Return the [x, y] coordinate for the center point of the cell that contains the specified text.  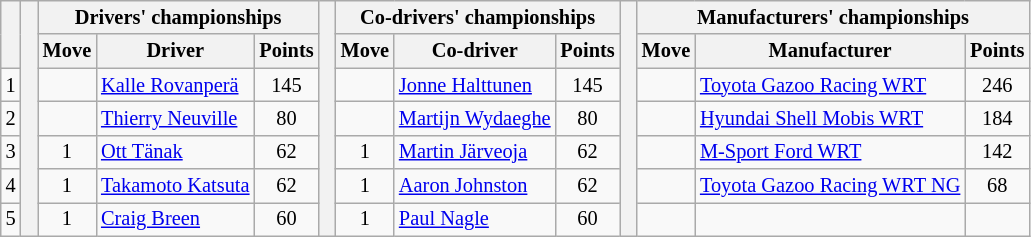
Manufacturers' championships [834, 17]
Toyota Gazoo Racing WRT NG [830, 186]
Ott Tänak [175, 152]
142 [997, 152]
Craig Breen [175, 219]
Thierry Neuville [175, 118]
Driver [175, 51]
68 [997, 186]
Hyundai Shell Mobis WRT [830, 118]
Co-driver [475, 51]
Paul Nagle [475, 219]
Jonne Halttunen [475, 85]
Co-drivers' championships [478, 17]
Manufacturer [830, 51]
246 [997, 85]
Toyota Gazoo Racing WRT [830, 85]
5 [11, 219]
M-Sport Ford WRT [830, 152]
Aaron Johnston [475, 186]
3 [11, 152]
Martijn Wydaeghe [475, 118]
Martin Järveoja [475, 152]
Kalle Rovanperä [175, 85]
Takamoto Katsuta [175, 186]
Drivers' championships [178, 17]
184 [997, 118]
2 [11, 118]
4 [11, 186]
